Output the [X, Y] coordinate of the center of the cell containing the given text.  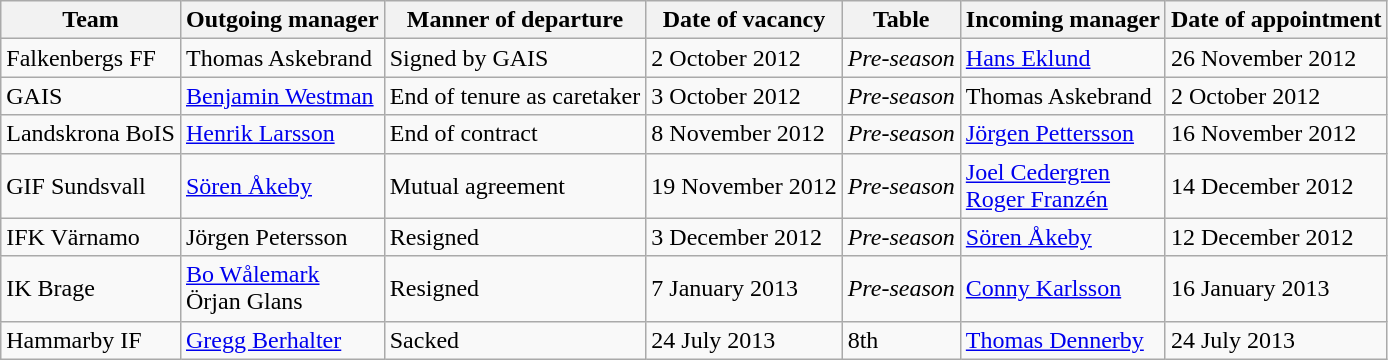
Team [91, 20]
IFK Värnamo [91, 237]
Jörgen Pettersson [1062, 134]
GIF Sundsvall [91, 186]
Landskrona BoIS [91, 134]
14 December 2012 [1276, 186]
Gregg Berhalter [282, 340]
8 November 2012 [744, 134]
8th [901, 340]
26 November 2012 [1276, 58]
Thomas Dennerby [1062, 340]
Henrik Larsson [282, 134]
Falkenbergs FF [91, 58]
GAIS [91, 96]
Manner of departure [515, 20]
IK Brage [91, 288]
Bo Wålemark Örjan Glans [282, 288]
16 January 2013 [1276, 288]
Mutual agreement [515, 186]
Hammarby IF [91, 340]
3 December 2012 [744, 237]
Date of appointment [1276, 20]
Date of vacancy [744, 20]
Outgoing manager [282, 20]
End of tenure as caretaker [515, 96]
Sacked [515, 340]
Benjamin Westman [282, 96]
Incoming manager [1062, 20]
Jörgen Petersson [282, 237]
Table [901, 20]
End of contract [515, 134]
Hans Eklund [1062, 58]
19 November 2012 [744, 186]
Joel Cedergren Roger Franzén [1062, 186]
12 December 2012 [1276, 237]
7 January 2013 [744, 288]
16 November 2012 [1276, 134]
3 October 2012 [744, 96]
Signed by GAIS [515, 58]
Conny Karlsson [1062, 288]
